Scan for the cell matching the given text and deliver its [X, Y] coordinate at center. 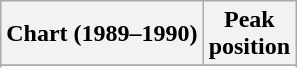
Chart (1989–1990) [102, 34]
Peak position [249, 34]
